Pinpoint the cell where the given text exists, returning its (x, y) midpoint coordinate. 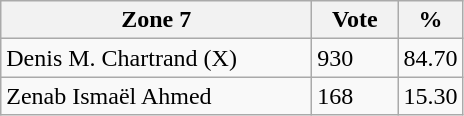
930 (355, 58)
Zenab Ismaël Ahmed (156, 96)
168 (355, 96)
% (430, 20)
Vote (355, 20)
Denis M. Chartrand (X) (156, 58)
84.70 (430, 58)
15.30 (430, 96)
Zone 7 (156, 20)
